From the cell containing the given text, extract its center point as (x, y) coordinate. 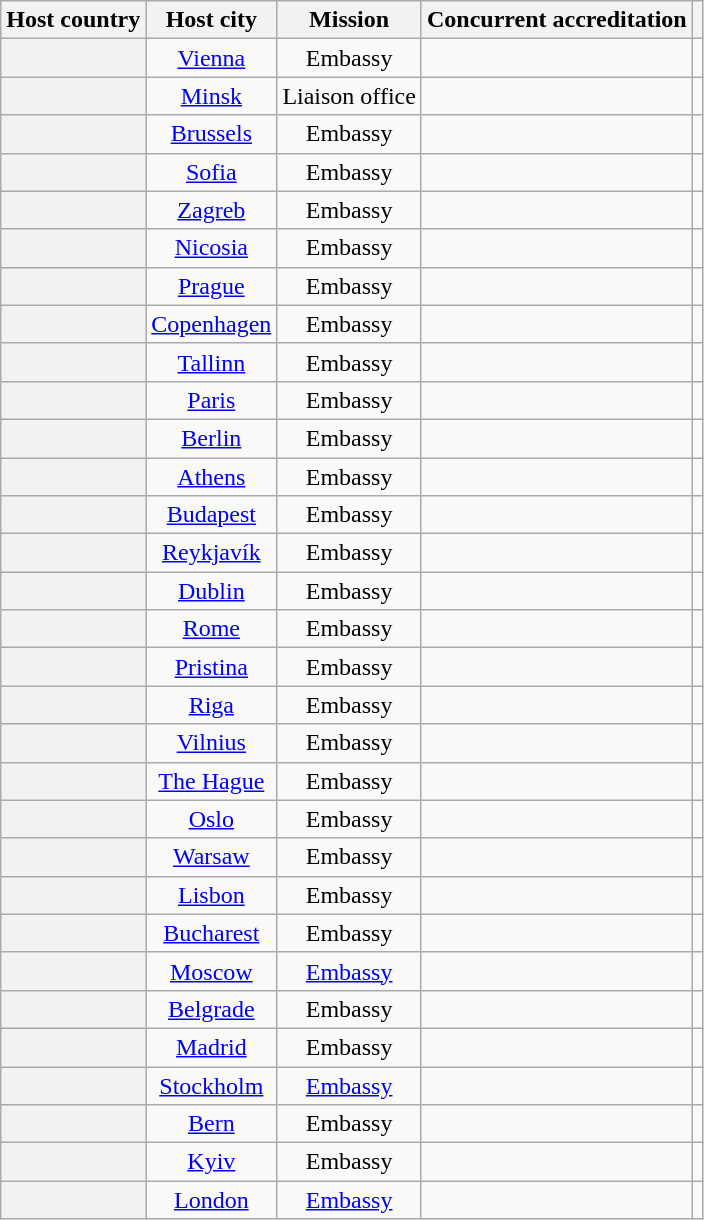
Dublin (212, 591)
Host country (74, 20)
Warsaw (212, 857)
Bucharest (212, 933)
Kyiv (212, 1162)
Riga (212, 705)
Pristina (212, 667)
Bern (212, 1124)
Belgrade (212, 1009)
Tallinn (212, 362)
Copenhagen (212, 324)
Prague (212, 286)
Mission (350, 20)
Sofia (212, 172)
Lisbon (212, 895)
Stockholm (212, 1085)
Berlin (212, 438)
Moscow (212, 971)
Reykjavík (212, 553)
Vilnius (212, 743)
Concurrent accreditation (556, 20)
Athens (212, 477)
The Hague (212, 781)
Nicosia (212, 248)
Liaison office (350, 96)
Oslo (212, 819)
Rome (212, 629)
Brussels (212, 134)
London (212, 1200)
Paris (212, 400)
Minsk (212, 96)
Budapest (212, 515)
Vienna (212, 58)
Zagreb (212, 210)
Host city (212, 20)
Madrid (212, 1047)
